Return the [x, y] coordinate for the center point of the cell that contains the specified text.  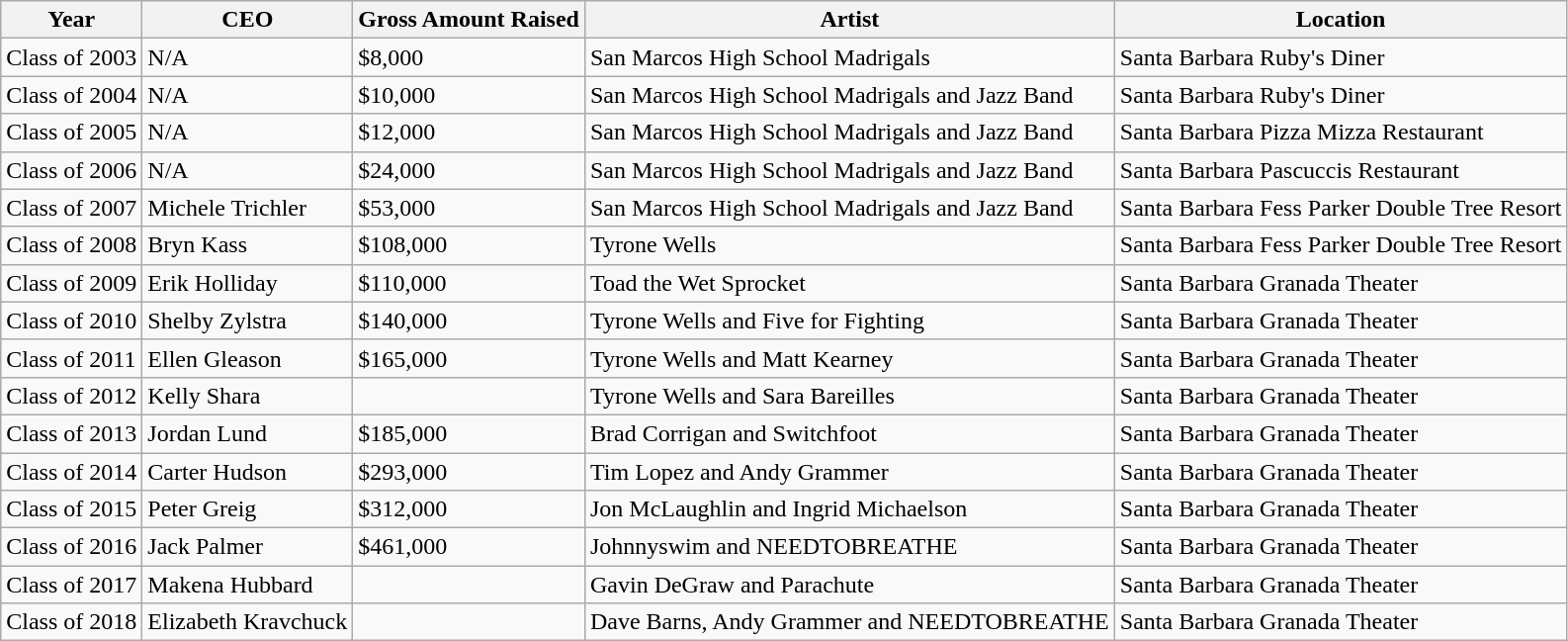
Shelby Zylstra [247, 320]
Class of 2009 [71, 283]
CEO [247, 20]
Santa Barbara Pizza Mizza Restaurant [1341, 133]
Jordan Lund [247, 433]
Location [1341, 20]
$8,000 [469, 57]
Jon McLaughlin and Ingrid Michaelson [849, 509]
San Marcos High School Madrigals [849, 57]
Class of 2005 [71, 133]
Santa Barbara Pascuccis Restaurant [1341, 170]
Class of 2007 [71, 208]
Carter Hudson [247, 472]
$10,000 [469, 95]
$312,000 [469, 509]
$108,000 [469, 245]
Bryn Kass [247, 245]
Elizabeth Kravchuck [247, 622]
Class of 2011 [71, 358]
$53,000 [469, 208]
Tyrone Wells and Matt Kearney [849, 358]
Jack Palmer [247, 547]
$24,000 [469, 170]
Year [71, 20]
Class of 2014 [71, 472]
Gross Amount Raised [469, 20]
Toad the Wet Sprocket [849, 283]
Makena Hubbard [247, 585]
Class of 2003 [71, 57]
$185,000 [469, 433]
$140,000 [469, 320]
Brad Corrigan and Switchfoot [849, 433]
Class of 2008 [71, 245]
Gavin DeGraw and Parachute [849, 585]
Dave Barns, Andy Grammer and NEEDTOBREATHE [849, 622]
Ellen Gleason [247, 358]
Artist [849, 20]
Tyrone Wells [849, 245]
$165,000 [469, 358]
Michele Trichler [247, 208]
Class of 2004 [71, 95]
Class of 2010 [71, 320]
$293,000 [469, 472]
$110,000 [469, 283]
$12,000 [469, 133]
Tyrone Wells and Sara Bareilles [849, 396]
Class of 2015 [71, 509]
Kelly Shara [247, 396]
Class of 2017 [71, 585]
Peter Greig [247, 509]
Class of 2016 [71, 547]
Class of 2006 [71, 170]
Class of 2018 [71, 622]
Tyrone Wells and Five for Fighting [849, 320]
Johnnyswim and NEEDTOBREATHE [849, 547]
Tim Lopez and Andy Grammer [849, 472]
Class of 2013 [71, 433]
Class of 2012 [71, 396]
Erik Holliday [247, 283]
$461,000 [469, 547]
